Return [X, Y] of the center of cell containing provided text 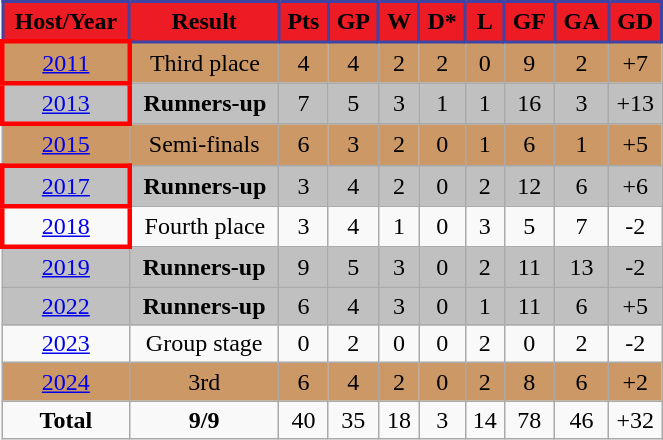
2015 [66, 144]
Third place [204, 62]
Total [66, 420]
2017 [66, 186]
2024 [66, 382]
9/9 [204, 420]
Host/Year [66, 22]
2023 [66, 344]
16 [530, 104]
8 [530, 382]
+6 [635, 186]
Pts [304, 22]
+32 [635, 420]
2022 [66, 306]
D* [442, 22]
Group stage [204, 344]
L [484, 22]
3rd [204, 382]
Fourth place [204, 226]
2013 [66, 104]
35 [354, 420]
W [399, 22]
+7 [635, 62]
2019 [66, 267]
14 [484, 420]
12 [530, 186]
+13 [635, 104]
13 [582, 267]
46 [582, 420]
2011 [66, 62]
Result [204, 22]
GP [354, 22]
18 [399, 420]
40 [304, 420]
Semi-finals [204, 144]
2018 [66, 226]
78 [530, 420]
+2 [635, 382]
GD [635, 22]
GA [582, 22]
GF [530, 22]
